Determine the (X, Y) coordinate at the center of the cell enclosing the given text.  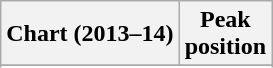
Peak position (225, 34)
Chart (2013–14) (90, 34)
